From the cell containing the given text, extract its center point as (x, y) coordinate. 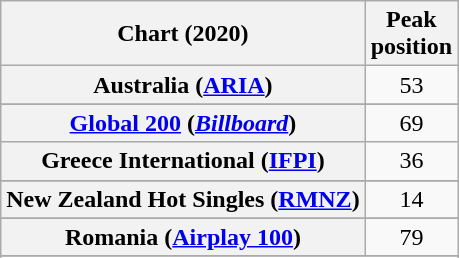
New Zealand Hot Singles (RMNZ) (183, 199)
Greece International (IFPI) (183, 161)
Peakposition (411, 34)
69 (411, 123)
Romania (Airplay 100) (183, 237)
36 (411, 161)
53 (411, 85)
Global 200 (Billboard) (183, 123)
79 (411, 237)
Australia (ARIA) (183, 85)
Chart (2020) (183, 34)
14 (411, 199)
